Locate the cell with the specified text and output its [x, y] center coordinate. 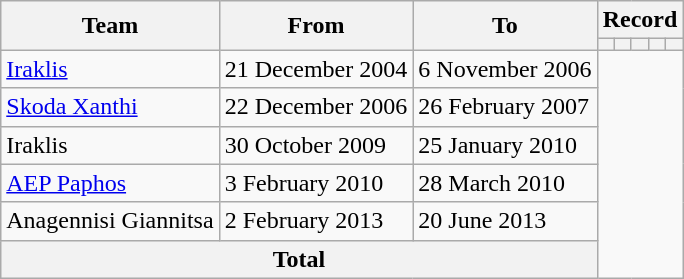
25 January 2010 [505, 145]
To [505, 26]
30 October 2009 [316, 145]
28 March 2010 [505, 183]
Total [299, 259]
Team [110, 26]
Anagennisi Giannitsa [110, 221]
2 February 2013 [316, 221]
20 June 2013 [505, 221]
26 February 2007 [505, 107]
6 November 2006 [505, 69]
Record [640, 20]
Skoda Xanthi [110, 107]
3 February 2010 [316, 183]
21 December 2004 [316, 69]
From [316, 26]
22 December 2006 [316, 107]
AEP Paphos [110, 183]
